Find where the given text appears and provide that cell's center as (X, Y) coordinate. 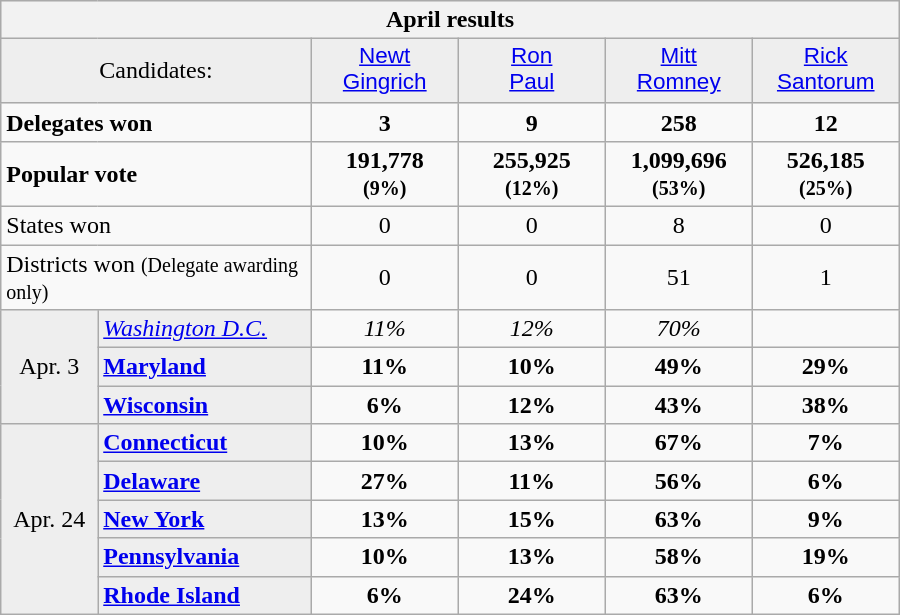
Rhode Island (205, 595)
RonPaul (532, 71)
Apr. 3 (50, 367)
43% (678, 405)
Apr. 24 (50, 519)
MittRomney (678, 71)
191,778(9%) (384, 174)
19% (826, 557)
April results (450, 20)
56% (678, 481)
Washington D.C. (205, 329)
29% (826, 367)
1,099,696(53%) (678, 174)
526,185(25%) (826, 174)
Connecticut (205, 443)
3 (384, 122)
Delaware (205, 481)
49% (678, 367)
Candidates: (156, 71)
Wisconsin (205, 405)
Districts won (Delegate awarding only) (156, 276)
12 (826, 122)
15% (532, 519)
7% (826, 443)
27% (384, 481)
51 (678, 276)
States won (156, 225)
255,925(12%) (532, 174)
Pennsylvania (205, 557)
258 (678, 122)
67% (678, 443)
38% (826, 405)
New York (205, 519)
9% (826, 519)
70% (678, 329)
Delegates won (156, 122)
1 (826, 276)
24% (532, 595)
Maryland (205, 367)
58% (678, 557)
9 (532, 122)
8 (678, 225)
RickSantorum (826, 71)
Popular vote (156, 174)
NewtGingrich (384, 71)
